Identify which cell holds the provided text, then report its (x, y) central coordinate. 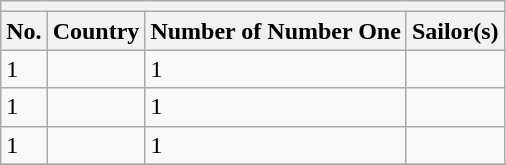
Country (96, 31)
No. (24, 31)
Sailor(s) (455, 31)
Number of Number One (276, 31)
